Search for the cell housing the specified text and yield its (x, y) center coordinate. 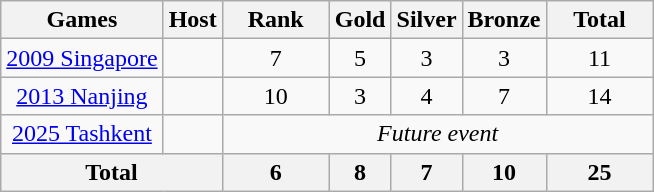
Host (192, 20)
2013 Nanjing (82, 96)
14 (600, 96)
8 (360, 172)
11 (600, 58)
Gold (360, 20)
Rank (276, 20)
6 (276, 172)
Future event (438, 134)
5 (360, 58)
Bronze (504, 20)
4 (426, 96)
2009 Singapore (82, 58)
Games (82, 20)
Silver (426, 20)
2025 Tashkent (82, 134)
25 (600, 172)
